Find where the given text appears and provide that cell's center as [x, y] coordinate. 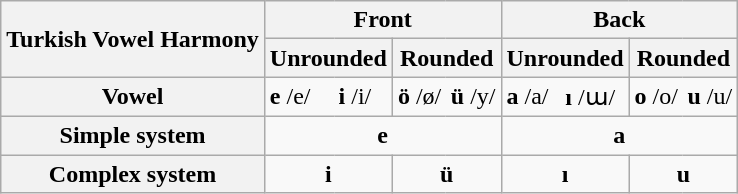
ı /ɯ/ [594, 97]
e /e/ [298, 97]
ö /ø/ [419, 97]
ü [446, 173]
u /u/ [710, 97]
Complex system [133, 173]
a [620, 135]
Turkish Vowel Harmony [133, 39]
Simple system [133, 135]
o /o/ [656, 97]
ü /y/ [474, 97]
ı [565, 173]
Back [620, 20]
i /i/ [364, 97]
e [382, 135]
Vowel [133, 97]
u [684, 173]
a /a/ [530, 97]
Front [382, 20]
i [328, 173]
